Capture the cell that displays the provided text and extract its [x, y] central coordinate. 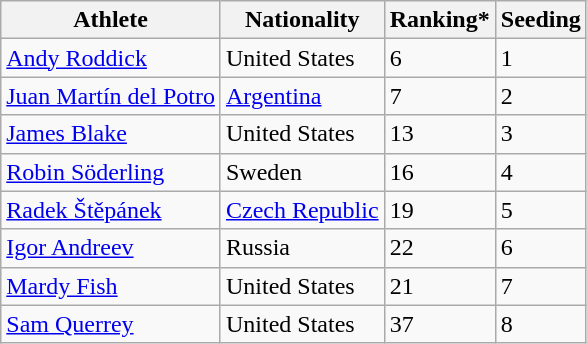
19 [440, 210]
13 [440, 134]
Czech Republic [302, 210]
Mardy Fish [111, 286]
1 [540, 58]
Ranking* [440, 20]
Robin Söderling [111, 172]
Igor Andreev [111, 248]
8 [540, 324]
Sweden [302, 172]
Nationality [302, 20]
21 [440, 286]
Athlete [111, 20]
Juan Martín del Potro [111, 96]
5 [540, 210]
James Blake [111, 134]
Sam Querrey [111, 324]
16 [440, 172]
Andy Roddick [111, 58]
2 [540, 96]
4 [540, 172]
37 [440, 324]
Seeding [540, 20]
Radek Štěpánek [111, 210]
Russia [302, 248]
3 [540, 134]
22 [440, 248]
Argentina [302, 96]
